Detect which cell encompasses the target text, then output its (x, y) center coordinate. 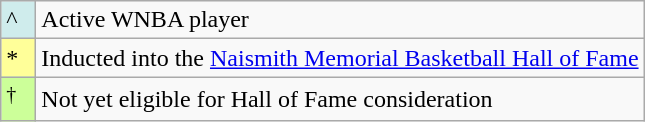
Not yet eligible for Hall of Fame consideration (340, 100)
^ (18, 20)
Active WNBA player (340, 20)
Inducted into the Naismith Memorial Basketball Hall of Fame (340, 58)
† (18, 100)
* (18, 58)
